Pinpoint the cell where the given text exists, returning its (X, Y) midpoint coordinate. 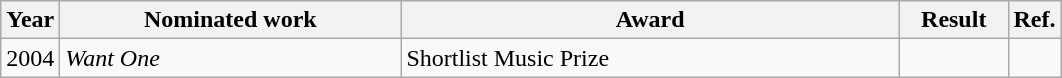
Shortlist Music Prize (650, 58)
Result (954, 20)
2004 (30, 58)
Ref. (1034, 20)
Want One (230, 58)
Award (650, 20)
Year (30, 20)
Nominated work (230, 20)
